Detect which cell encompasses the target text, then output its [x, y] center coordinate. 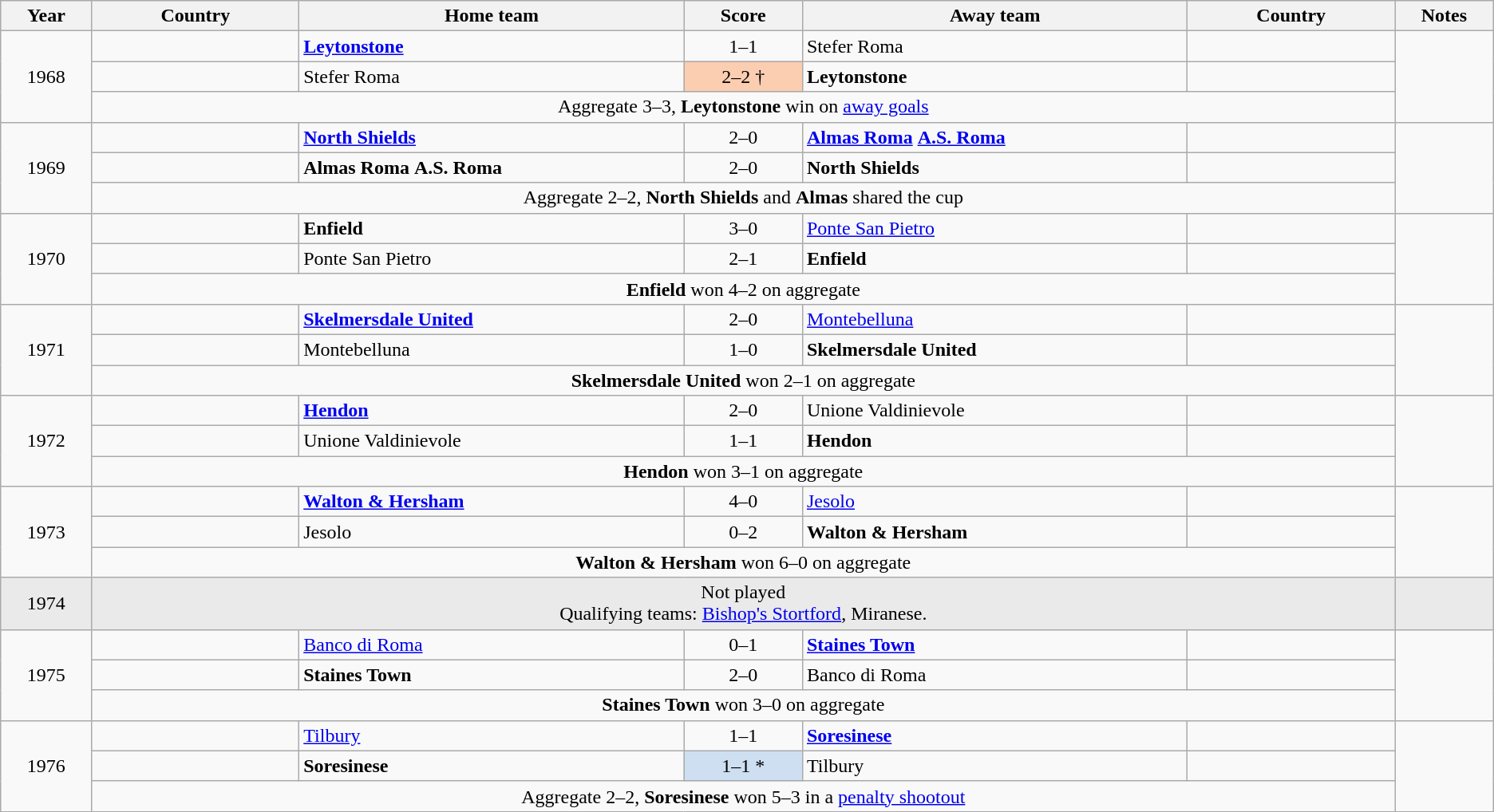
Aggregate 3–3, Leytonstone win on away goals [744, 107]
1970 [46, 258]
2–2 † [743, 77]
Walton & Hersham won 6–0 on aggregate [744, 562]
2–1 [743, 258]
3–0 [743, 228]
1974 [46, 603]
Notes [1445, 16]
1972 [46, 441]
Year [46, 16]
1975 [46, 675]
1971 [46, 349]
0–2 [743, 532]
Skelmersdale United won 2–1 on aggregate [744, 380]
1–0 [743, 349]
Staines Town won 3–0 on aggregate [744, 705]
0–1 [743, 644]
Away team [994, 16]
4–0 [743, 502]
Enfield won 4–2 on aggregate [744, 289]
Home team [492, 16]
1969 [46, 168]
1976 [46, 766]
1968 [46, 77]
Score [743, 16]
1973 [46, 532]
Hendon won 3–1 on aggregate [744, 471]
Not playedQualifying teams: Bishop's Stortford, Miranese. [744, 603]
Aggregate 2–2, North Shields and Almas shared the cup [744, 198]
1–1 * [743, 766]
Aggregate 2–2, Soresinese won 5–3 in a penalty shootout [744, 796]
